For the text-containing cell, return its midpoint in [x, y] coordinate format. 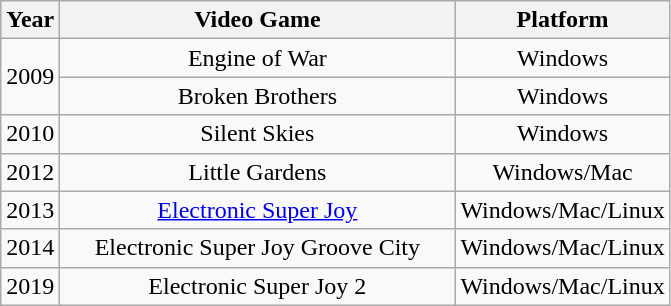
2013 [30, 210]
Video Game [258, 20]
2009 [30, 77]
2012 [30, 172]
2014 [30, 248]
Electronic Super Joy 2 [258, 286]
2010 [30, 134]
Electronic Super Joy [258, 210]
2019 [30, 286]
Platform [562, 20]
Year [30, 20]
Electronic Super Joy Groove City [258, 248]
Silent Skies [258, 134]
Little Gardens [258, 172]
Windows/Mac [562, 172]
Broken Brothers [258, 96]
Engine of War [258, 58]
